Locate the cell with the specified text and output its (X, Y) center coordinate. 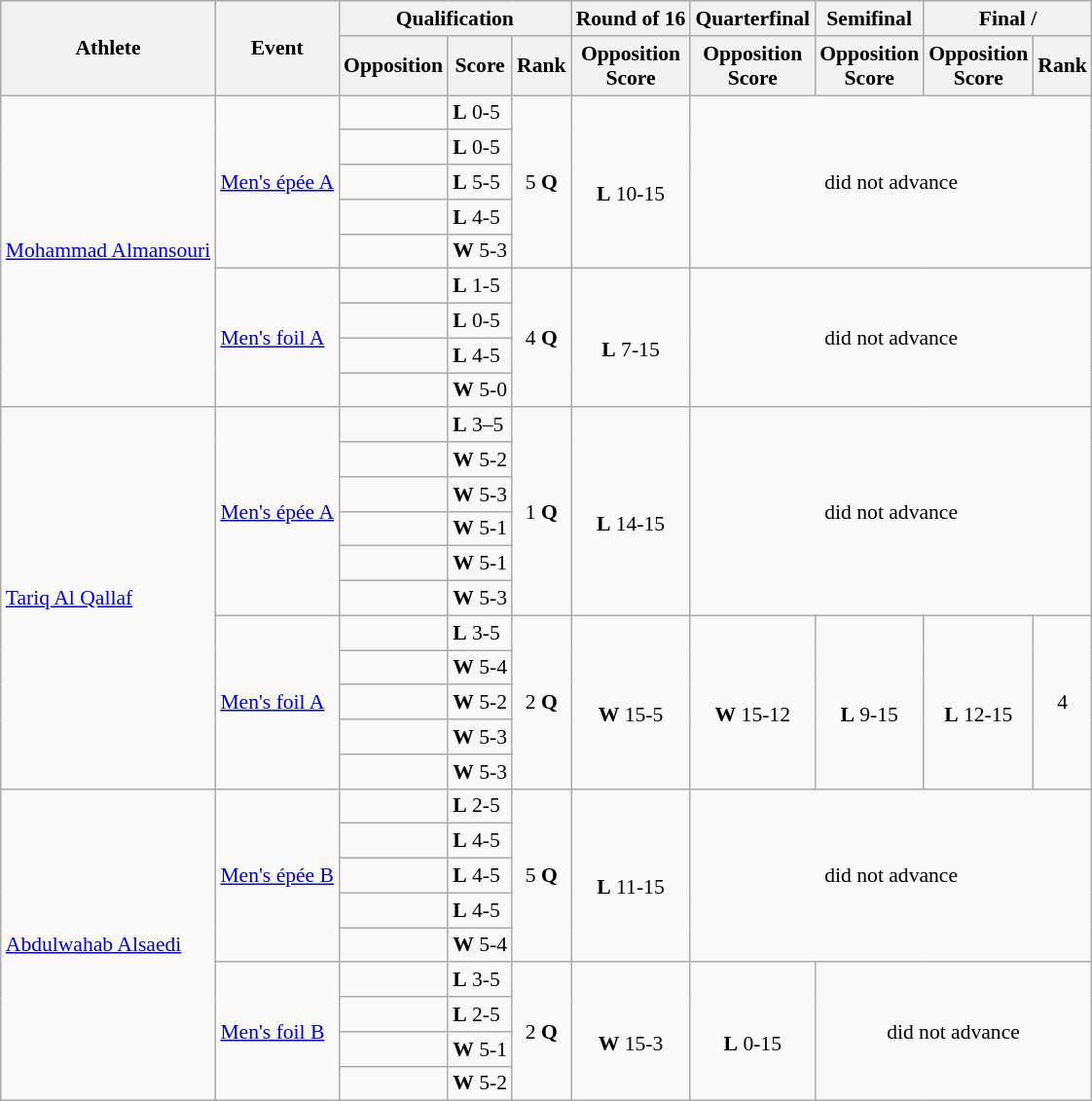
L 0-15 (752, 1032)
Abdulwahab Alsaedi (109, 944)
L 10-15 (631, 182)
W 5-0 (480, 390)
W 15-3 (631, 1032)
Athlete (109, 49)
L 12-15 (978, 702)
Round of 16 (631, 18)
L 9-15 (869, 702)
Tariq Al Qallaf (109, 599)
Event (276, 49)
Mohammad Almansouri (109, 251)
4 (1063, 702)
W 15-5 (631, 702)
L 7-15 (631, 338)
L 1-5 (480, 286)
Final / (1008, 18)
L 11-15 (631, 875)
Men's foil B (276, 1032)
L 14-15 (631, 512)
Semifinal (869, 18)
Men's épée B (276, 875)
W 15-12 (752, 702)
Score (480, 66)
L 5-5 (480, 182)
L 3–5 (480, 425)
1 Q (541, 512)
Opposition (393, 66)
Qualification (455, 18)
Quarterfinal (752, 18)
4 Q (541, 338)
